Search for the cell housing the specified text and yield its (x, y) center coordinate. 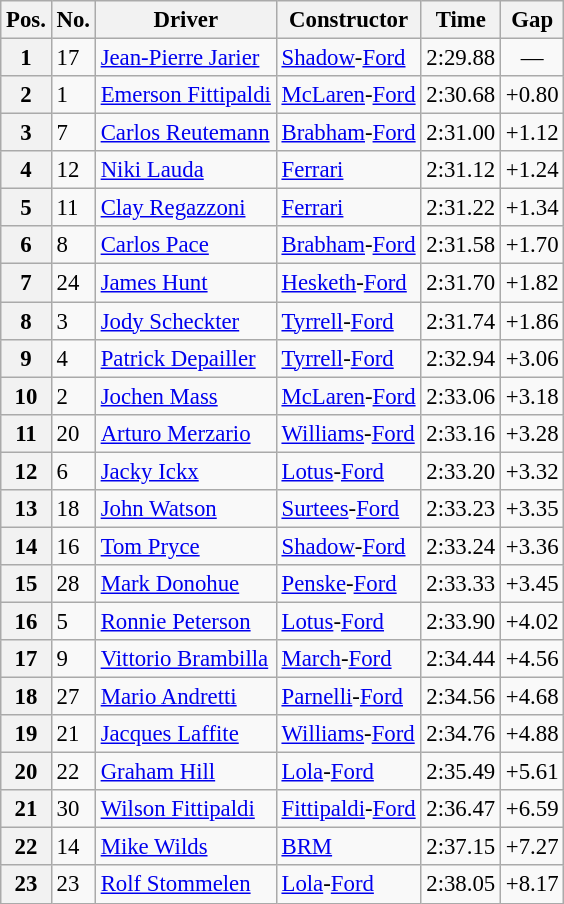
Parnelli-Ford (348, 697)
2:31.22 (461, 208)
+3.18 (532, 396)
March-Ford (348, 659)
Niki Lauda (186, 170)
+0.80 (532, 95)
19 (26, 734)
Rolf Stommelen (186, 885)
2:38.05 (461, 885)
2:33.33 (461, 584)
Mark Donohue (186, 584)
10 (26, 396)
Carlos Reutemann (186, 133)
Arturo Merzario (186, 433)
15 (26, 584)
Pos. (26, 20)
+1.12 (532, 133)
+4.56 (532, 659)
Graham Hill (186, 772)
Penske-Ford (348, 584)
13 (26, 509)
+5.61 (532, 772)
Driver (186, 20)
+3.45 (532, 584)
Emerson Fittipaldi (186, 95)
30 (73, 809)
Clay Regazzoni (186, 208)
Wilson Fittipaldi (186, 809)
2:33.16 (461, 433)
Time (461, 20)
+1.24 (532, 170)
Mike Wilds (186, 847)
Jean-Pierre Jarier (186, 58)
Jody Scheckter (186, 321)
2:29.88 (461, 58)
John Watson (186, 509)
Carlos Pace (186, 245)
Surtees-Ford (348, 509)
Tom Pryce (186, 546)
+1.34 (532, 208)
2:35.49 (461, 772)
+3.32 (532, 471)
24 (73, 283)
Ronnie Peterson (186, 621)
Gap (532, 20)
Jacky Ickx (186, 471)
2:31.74 (461, 321)
+3.36 (532, 546)
2:33.20 (461, 471)
+8.17 (532, 885)
+7.27 (532, 847)
+3.35 (532, 509)
2:32.94 (461, 358)
2:30.68 (461, 95)
2:37.15 (461, 847)
2:33.06 (461, 396)
27 (73, 697)
Constructor (348, 20)
2:33.23 (461, 509)
2:31.70 (461, 283)
2:33.24 (461, 546)
+1.86 (532, 321)
Mario Andretti (186, 697)
Vittorio Brambilla (186, 659)
2:34.56 (461, 697)
+3.28 (532, 433)
Fittipaldi-Ford (348, 809)
+4.88 (532, 734)
James Hunt (186, 283)
BRM (348, 847)
2:31.00 (461, 133)
2:31.58 (461, 245)
Patrick Depailler (186, 358)
No. (73, 20)
— (532, 58)
+3.06 (532, 358)
+1.70 (532, 245)
+4.02 (532, 621)
2:34.44 (461, 659)
2:34.76 (461, 734)
28 (73, 584)
+1.82 (532, 283)
2:36.47 (461, 809)
2:33.90 (461, 621)
2:31.12 (461, 170)
+6.59 (532, 809)
Jochen Mass (186, 396)
+4.68 (532, 697)
Jacques Laffite (186, 734)
Hesketh-Ford (348, 283)
